Search for the cell housing the specified text and yield its [x, y] center coordinate. 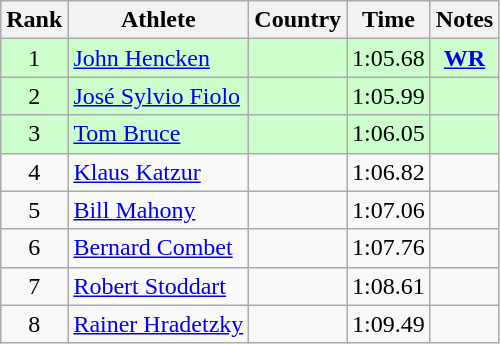
Rank [34, 20]
José Sylvio Fiolo [158, 96]
1:05.99 [389, 96]
Klaus Katzur [158, 172]
1:07.06 [389, 210]
Country [298, 20]
Tom Bruce [158, 134]
Rainer Hradetzky [158, 324]
1:06.05 [389, 134]
WR [464, 58]
Notes [464, 20]
1 [34, 58]
5 [34, 210]
Bill Mahony [158, 210]
1:07.76 [389, 248]
2 [34, 96]
8 [34, 324]
Bernard Combet [158, 248]
John Hencken [158, 58]
7 [34, 286]
1:06.82 [389, 172]
6 [34, 248]
1:08.61 [389, 286]
4 [34, 172]
Athlete [158, 20]
Time [389, 20]
1:09.49 [389, 324]
3 [34, 134]
Robert Stoddart [158, 286]
1:05.68 [389, 58]
